Search for the cell housing the specified text and yield its (X, Y) center coordinate. 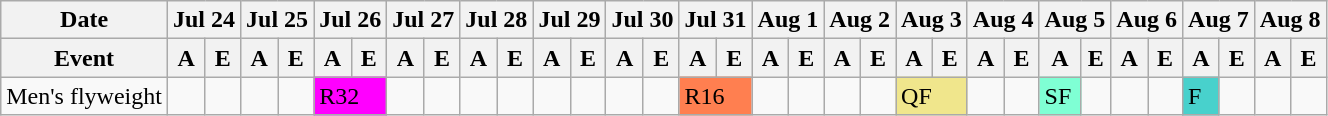
Aug 8 (1290, 20)
Aug 5 (1075, 20)
Aug 3 (932, 20)
Aug 7 (1219, 20)
Jul 31 (716, 20)
Jul 25 (278, 20)
R32 (350, 96)
SF (1060, 96)
Aug 4 (1003, 20)
Men's flyweight (84, 96)
F (1202, 96)
Date (84, 20)
R16 (716, 96)
Jul 30 (642, 20)
Aug 2 (860, 20)
Jul 26 (350, 20)
Event (84, 58)
Jul 27 (424, 20)
Jul 24 (204, 20)
Aug 1 (788, 20)
Aug 6 (1147, 20)
QF (932, 96)
Jul 28 (496, 20)
Jul 29 (570, 20)
